Return [x, y] of the center of cell containing provided text 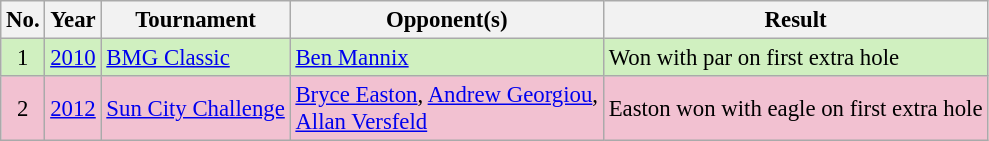
No. [23, 20]
Sun City Challenge [196, 108]
Year [73, 20]
BMG Classic [196, 58]
Easton won with eagle on first extra hole [795, 108]
Result [795, 20]
Opponent(s) [446, 20]
2012 [73, 108]
2 [23, 108]
2010 [73, 58]
Ben Mannix [446, 58]
Tournament [196, 20]
Won with par on first extra hole [795, 58]
1 [23, 58]
Bryce Easton, Andrew Georgiou, Allan Versfeld [446, 108]
